Identify which cell holds the provided text, then report its (X, Y) central coordinate. 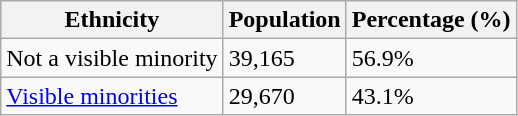
Not a visible minority (112, 58)
39,165 (284, 58)
Population (284, 20)
29,670 (284, 96)
Visible minorities (112, 96)
43.1% (431, 96)
Percentage (%) (431, 20)
56.9% (431, 58)
Ethnicity (112, 20)
